Return (x, y) of the center of cell containing provided text 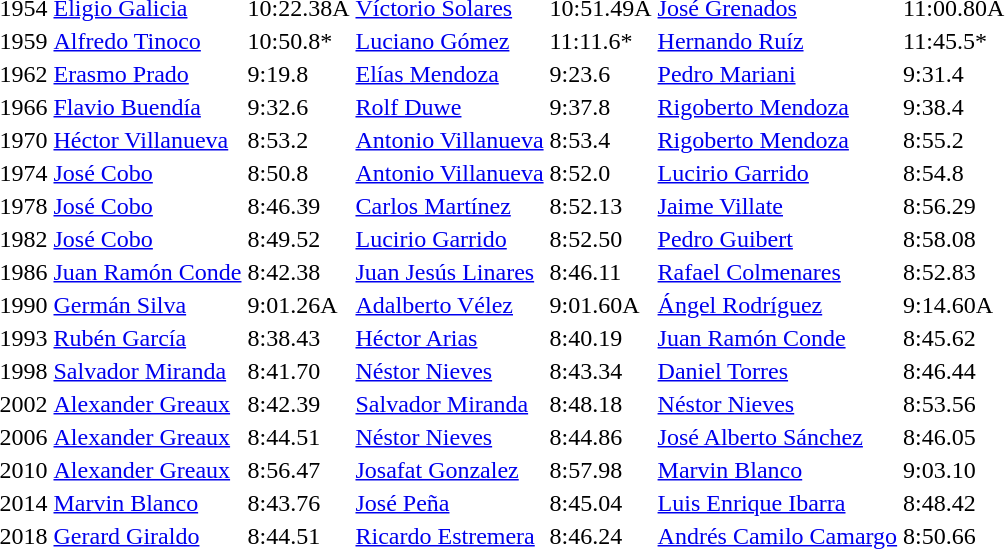
José Peña (450, 503)
8:50.8 (298, 173)
Luciano Gómez (450, 41)
Adalberto Vélez (450, 305)
8:52.13 (600, 206)
8:46.39 (298, 206)
9:23.6 (600, 74)
10:50.8* (298, 41)
8:42.38 (298, 272)
8:44.86 (600, 437)
8:49.52 (298, 239)
9:19.8 (298, 74)
Josafat Gonzalez (450, 470)
9:01.60A (600, 305)
8:40.19 (600, 338)
8:57.98 (600, 470)
Pedro Guibert (778, 239)
9:32.6 (298, 107)
Alfredo Tinoco (148, 41)
Flavio Buendía (148, 107)
8:52.50 (600, 239)
8:43.34 (600, 371)
8:53.2 (298, 140)
José Alberto Sánchez (778, 437)
8:44.51 (298, 437)
Rubén García (148, 338)
Héctor Villanueva (148, 140)
9:37.8 (600, 107)
8:43.76 (298, 503)
8:38.43 (298, 338)
8:52.0 (600, 173)
Pedro Mariani (778, 74)
Erasmo Prado (148, 74)
Juan Jesús Linares (450, 272)
8:41.70 (298, 371)
9:01.26A (298, 305)
Héctor Arias (450, 338)
8:46.11 (600, 272)
Rafael Colmenares (778, 272)
8:42.39 (298, 404)
Carlos Martínez (450, 206)
Rolf Duwe (450, 107)
Germán Silva (148, 305)
Ángel Rodríguez (778, 305)
8:48.18 (600, 404)
8:45.04 (600, 503)
Hernando Ruíz (778, 41)
11:11.6* (600, 41)
8:56.47 (298, 470)
8:53.4 (600, 140)
Daniel Torres (778, 371)
Elías Mendoza (450, 74)
Luis Enrique Ibarra (778, 503)
Jaime Villate (778, 206)
